Pinpoint the cell where the given text exists, returning its [X, Y] midpoint coordinate. 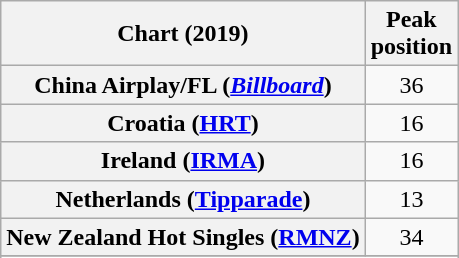
Ireland (IRMA) [183, 161]
Chart (2019) [183, 34]
Croatia (HRT) [183, 123]
China Airplay/FL (Billboard) [183, 85]
13 [411, 199]
Netherlands (Tipparade) [183, 199]
34 [411, 237]
New Zealand Hot Singles (RMNZ) [183, 237]
36 [411, 85]
Peakposition [411, 34]
